Provide the [X, Y] coordinate of the cell's center where the given text is located.  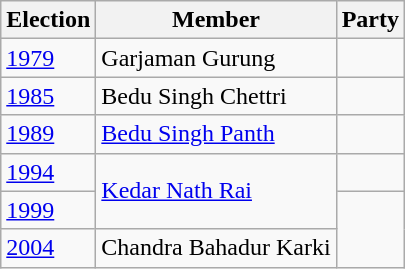
1994 [48, 172]
Election [48, 20]
Party [370, 20]
Kedar Nath Rai [216, 191]
Garjaman Gurung [216, 58]
1989 [48, 134]
1985 [48, 96]
Chandra Bahadur Karki [216, 248]
Member [216, 20]
2004 [48, 248]
1979 [48, 58]
1999 [48, 210]
Bedu Singh Chettri [216, 96]
Bedu Singh Panth [216, 134]
